Provide the [x, y] coordinate of the cell's center where the given text is located.  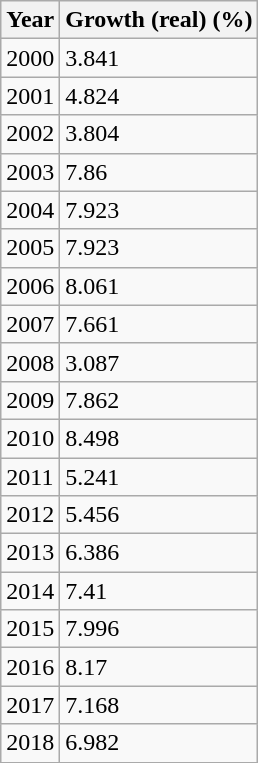
5.456 [159, 515]
Growth (real) (%) [159, 20]
3.841 [159, 58]
2010 [30, 438]
2018 [30, 743]
2007 [30, 324]
3.087 [159, 362]
6.982 [159, 743]
2015 [30, 629]
2016 [30, 667]
2009 [30, 400]
2000 [30, 58]
2013 [30, 553]
2002 [30, 134]
2008 [30, 362]
7.86 [159, 172]
2004 [30, 210]
7.862 [159, 400]
8.498 [159, 438]
2014 [30, 591]
2005 [30, 248]
6.386 [159, 553]
5.241 [159, 477]
2001 [30, 96]
7.168 [159, 705]
2003 [30, 172]
4.824 [159, 96]
Year [30, 20]
7.996 [159, 629]
2012 [30, 515]
3.804 [159, 134]
8.061 [159, 286]
8.17 [159, 667]
7.661 [159, 324]
2017 [30, 705]
2011 [30, 477]
7.41 [159, 591]
2006 [30, 286]
